For the text-containing cell, return its midpoint in (x, y) coordinate format. 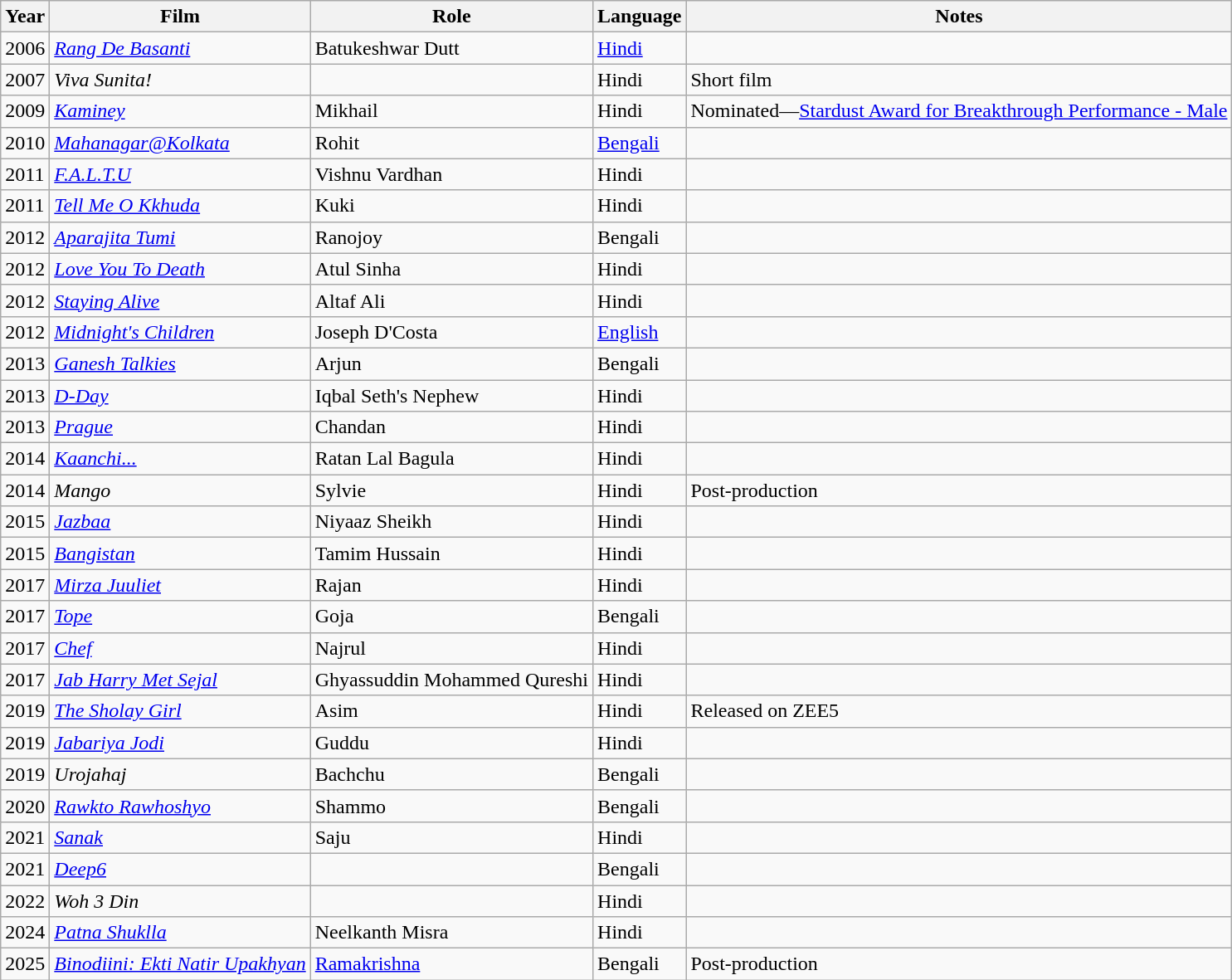
Sanak (180, 837)
Joseph D'Costa (451, 332)
2024 (25, 933)
Patna Shuklla (180, 933)
Film (180, 17)
Kaanchi... (180, 459)
Short film (959, 80)
Saju (451, 837)
Tope (180, 617)
2006 (25, 48)
Bangistan (180, 553)
Chandan (451, 427)
Asim (451, 711)
Kaminey (180, 111)
Urojahaj (180, 774)
Tamim Hussain (451, 553)
D-Day (180, 396)
Released on ZEE5 (959, 711)
Notes (959, 17)
2007 (25, 80)
Language (640, 17)
Jab Harry Met Sejal (180, 680)
Kuki (451, 206)
Bachchu (451, 774)
Ganesh Talkies (180, 363)
Viva Sunita! (180, 80)
Ratan Lal Bagula (451, 459)
Woh 3 Din (180, 900)
Deep6 (180, 869)
Goja (451, 617)
Rohit (451, 143)
Mango (180, 490)
English (640, 332)
Vishnu Vardhan (451, 174)
Ramakrishna (451, 964)
Mikhail (451, 111)
Niyaaz Sheikh (451, 522)
Atul Sinha (451, 269)
Tell Me O Kkhuda (180, 206)
Year (25, 17)
The Sholay Girl (180, 711)
Binodiini: Ekti Natir Upakhyan (180, 964)
Role (451, 17)
Rajan (451, 585)
Nominated—Stardust Award for Breakthrough Performance - Male (959, 111)
Mahanagar@Kolkata (180, 143)
Ranojoy (451, 237)
F.A.L.T.U (180, 174)
Mirza Juuliet (180, 585)
Rawkto Rawhoshyo (180, 806)
2020 (25, 806)
Shammo (451, 806)
Altaf Ali (451, 300)
2025 (25, 964)
Ghyassuddin Mohammed Qureshi (451, 680)
Midnight's Children (180, 332)
Jabariya Jodi (180, 743)
Arjun (451, 363)
Najrul (451, 648)
2009 (25, 111)
Aparajita Tumi (180, 237)
2022 (25, 900)
Guddu (451, 743)
Neelkanth Misra (451, 933)
Iqbal Seth's Nephew (451, 396)
Jazbaa (180, 522)
Sylvie (451, 490)
Rang De Basanti (180, 48)
Chef (180, 648)
2010 (25, 143)
Prague (180, 427)
Love You To Death (180, 269)
Staying Alive (180, 300)
Batukeshwar Dutt (451, 48)
